Identify which cell holds the provided text, then report its [x, y] central coordinate. 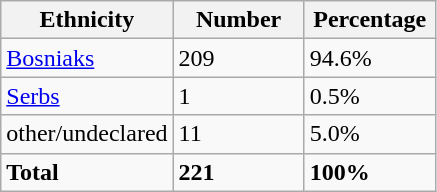
5.0% [370, 134]
0.5% [370, 96]
other/undeclared [87, 134]
221 [238, 172]
100% [370, 172]
209 [238, 58]
Ethnicity [87, 20]
94.6% [370, 58]
Total [87, 172]
Bosniaks [87, 58]
1 [238, 96]
Serbs [87, 96]
11 [238, 134]
Percentage [370, 20]
Number [238, 20]
